Identify which cell holds the provided text, then report its [x, y] central coordinate. 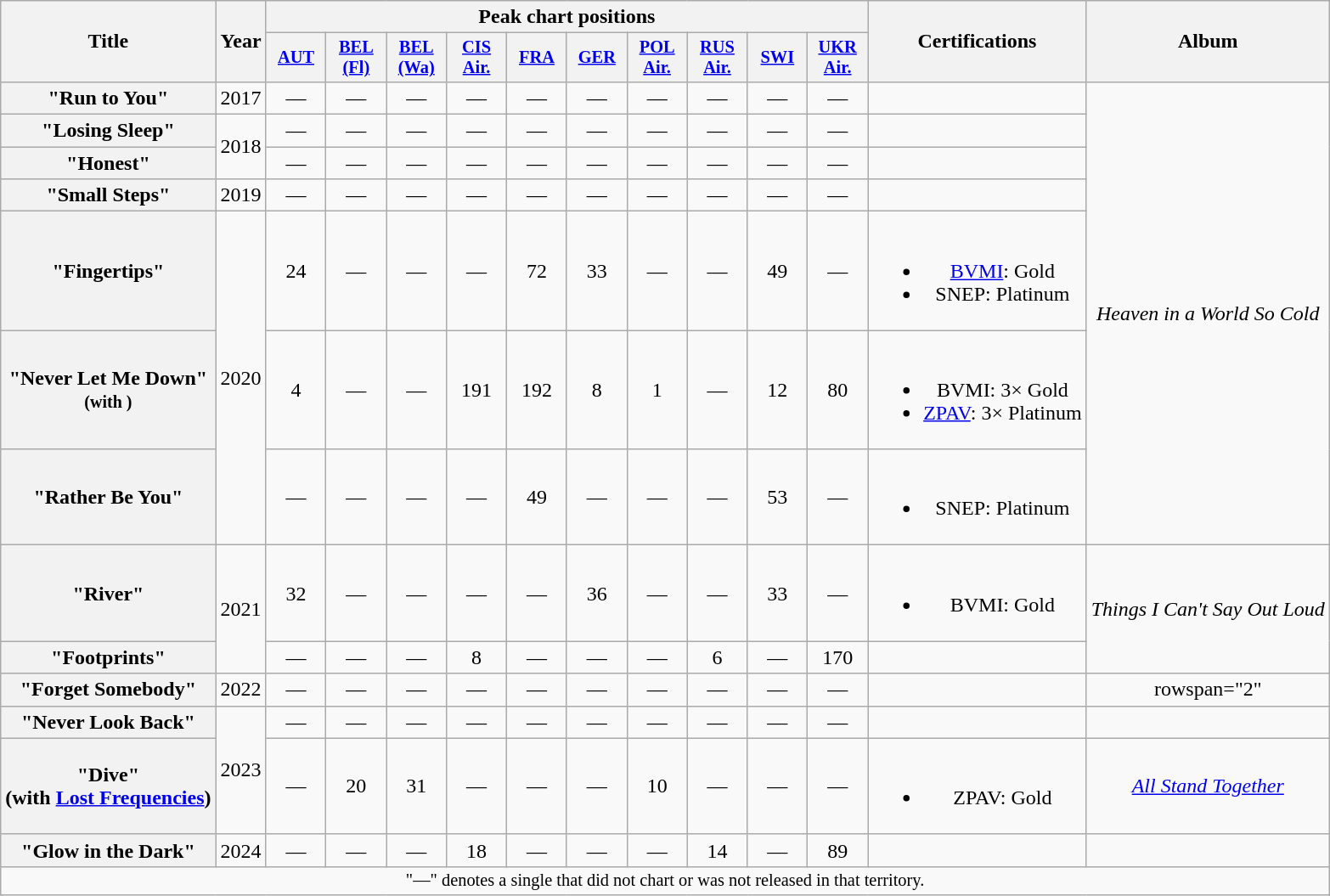
BVMI: GoldSNEP: Platinum [978, 271]
"Footprints" [109, 657]
"Forget Somebody" [109, 690]
2022 [241, 690]
AUT [296, 58]
All Stand Together [1208, 786]
2023 [241, 769]
89 [837, 850]
2019 [241, 195]
CISAir. [477, 58]
"Dive"(with Lost Frequencies) [109, 786]
BEL(Fl) [357, 58]
191 [477, 390]
2020 [241, 379]
ZPAV: Gold [978, 786]
2017 [241, 98]
RUSAir. [717, 58]
POLAir. [657, 58]
6 [717, 657]
"Glow in the Dark" [109, 850]
FRA [537, 58]
72 [537, 271]
Certifications [978, 42]
"—" denotes a single that did not chart or was not released in that territory. [666, 881]
"Fingertips" [109, 271]
10 [657, 786]
"River" [109, 593]
Title [109, 42]
2024 [241, 850]
2018 [241, 147]
Album [1208, 42]
BVMI: Gold [978, 593]
"Losing Sleep" [109, 131]
1 [657, 390]
53 [778, 498]
SNEP: Platinum [978, 498]
192 [537, 390]
31 [416, 786]
24 [296, 271]
SWI [778, 58]
32 [296, 593]
14 [717, 850]
rowspan="2" [1208, 690]
"Honest" [109, 163]
80 [837, 390]
18 [477, 850]
Things I Can't Say Out Loud [1208, 610]
"Never Look Back" [109, 722]
Heaven in a World So Cold [1208, 313]
GER [596, 58]
2021 [241, 610]
20 [357, 786]
"Run to You" [109, 98]
Peak chart positions [567, 17]
"Small Steps" [109, 195]
12 [778, 390]
36 [596, 593]
Year [241, 42]
4 [296, 390]
170 [837, 657]
BEL(Wa) [416, 58]
BVMI: 3× GoldZPAV: 3× Platinum [978, 390]
UKRAir. [837, 58]
"Never Let Me Down"(with ) [109, 390]
"Rather Be You" [109, 498]
